Provide the [X, Y] coordinate of the cell's center where the given text is located.  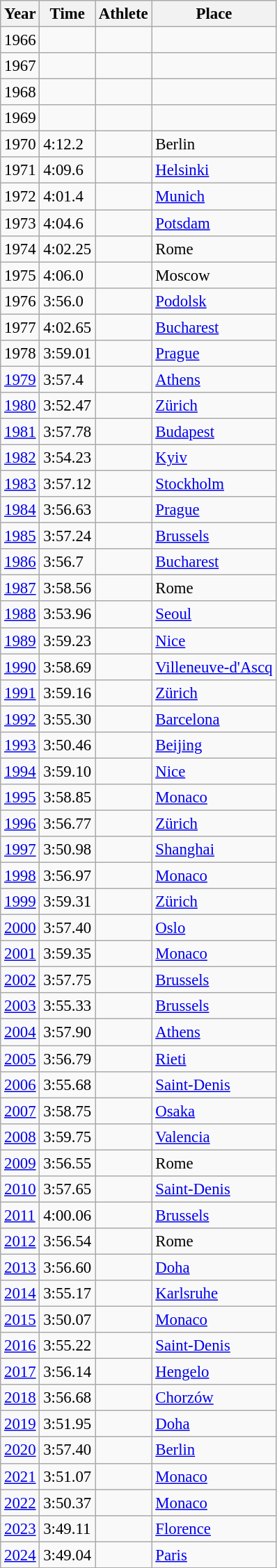
1985 [20, 536]
3:49.11 [68, 1528]
3:51.07 [68, 1476]
Podolsk [214, 301]
Chorzów [214, 1398]
2010 [20, 1189]
2000 [20, 928]
2006 [20, 1084]
2023 [20, 1528]
1980 [20, 406]
3:50.98 [68, 850]
3:49.04 [68, 1555]
1971 [20, 170]
1999 [20, 902]
3:53.96 [68, 615]
1977 [20, 327]
3:57.12 [68, 484]
Villeneuve-d'Ascq [214, 667]
2020 [20, 1451]
1968 [20, 92]
3:59.10 [68, 771]
2021 [20, 1476]
3:57.75 [68, 980]
3:59.75 [68, 1137]
Karlsruhe [214, 1294]
Valencia [214, 1137]
3:57.24 [68, 536]
2003 [20, 1007]
1978 [20, 354]
4:01.4 [68, 197]
3:57.78 [68, 431]
3:56.55 [68, 1163]
3:50.07 [68, 1320]
3:56.7 [68, 562]
3:59.31 [68, 902]
4:09.6 [68, 170]
2004 [20, 1032]
2005 [20, 1059]
1995 [20, 798]
4:02.65 [68, 327]
3:56.14 [68, 1372]
Potsdam [214, 223]
3:56.79 [68, 1059]
3:56.97 [68, 876]
2017 [20, 1372]
2012 [20, 1241]
Florence [214, 1528]
Stockholm [214, 484]
Place [214, 14]
2002 [20, 980]
1966 [20, 40]
Munich [214, 197]
3:55.68 [68, 1084]
1969 [20, 118]
3:58.56 [68, 588]
Moscow [214, 275]
2019 [20, 1424]
1988 [20, 615]
3:55.17 [68, 1294]
3:52.47 [68, 406]
Oslo [214, 928]
1994 [20, 771]
1973 [20, 223]
3:57.4 [68, 379]
2013 [20, 1267]
3:54.23 [68, 458]
2015 [20, 1320]
2008 [20, 1137]
3:50.46 [68, 745]
1998 [20, 876]
3:58.85 [68, 798]
3:56.77 [68, 823]
3:55.33 [68, 1007]
Helsinki [214, 170]
2016 [20, 1346]
Year [20, 14]
1982 [20, 458]
3:56.54 [68, 1241]
3:58.69 [68, 667]
3:55.30 [68, 719]
1997 [20, 850]
4:04.6 [68, 223]
1984 [20, 510]
1974 [20, 249]
2001 [20, 954]
1983 [20, 484]
Kyiv [214, 458]
1970 [20, 145]
3:55.22 [68, 1346]
1979 [20, 379]
Hengelo [214, 1372]
Shanghai [214, 850]
Budapest [214, 431]
2022 [20, 1503]
Osaka [214, 1111]
4:02.25 [68, 249]
2014 [20, 1294]
Time [68, 14]
3:56.60 [68, 1267]
3:59.35 [68, 954]
3:51.95 [68, 1424]
1981 [20, 431]
Athlete [122, 14]
3:56.68 [68, 1398]
Seoul [214, 615]
1976 [20, 301]
1987 [20, 588]
1986 [20, 562]
1993 [20, 745]
Paris [214, 1555]
3:50.37 [68, 1503]
1991 [20, 693]
3:59.16 [68, 693]
3:56.63 [68, 510]
1996 [20, 823]
2011 [20, 1215]
2018 [20, 1398]
3:58.75 [68, 1111]
4:06.0 [68, 275]
1972 [20, 197]
Rieti [214, 1059]
1975 [20, 275]
1990 [20, 667]
1967 [20, 66]
3:56.0 [68, 301]
1989 [20, 641]
2007 [20, 1111]
2009 [20, 1163]
4:12.2 [68, 145]
3:59.01 [68, 354]
Barcelona [214, 719]
3:59.23 [68, 641]
2024 [20, 1555]
Beijing [214, 745]
4:00.06 [68, 1215]
3:57.90 [68, 1032]
1992 [20, 719]
3:57.65 [68, 1189]
